Pinpoint the cell where the given text exists, returning its (x, y) midpoint coordinate. 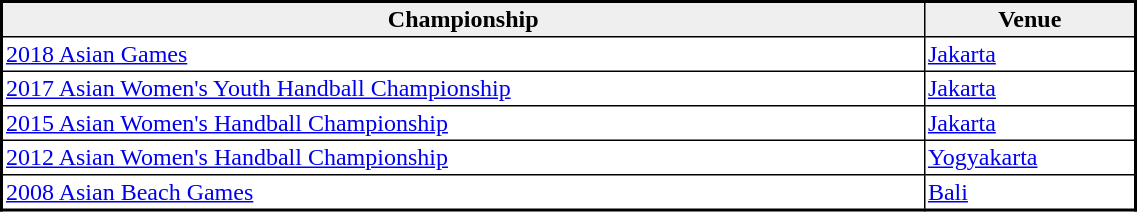
Venue (1030, 20)
2008 Asian Beach Games (464, 192)
2017 Asian Women's Youth Handball Championship (464, 88)
2015 Asian Women's Handball Championship (464, 123)
Championship (464, 20)
Yogyakarta (1030, 157)
Bali (1030, 192)
2012 Asian Women's Handball Championship (464, 157)
2018 Asian Games (464, 54)
